For the text-containing cell, return its midpoint in (x, y) coordinate format. 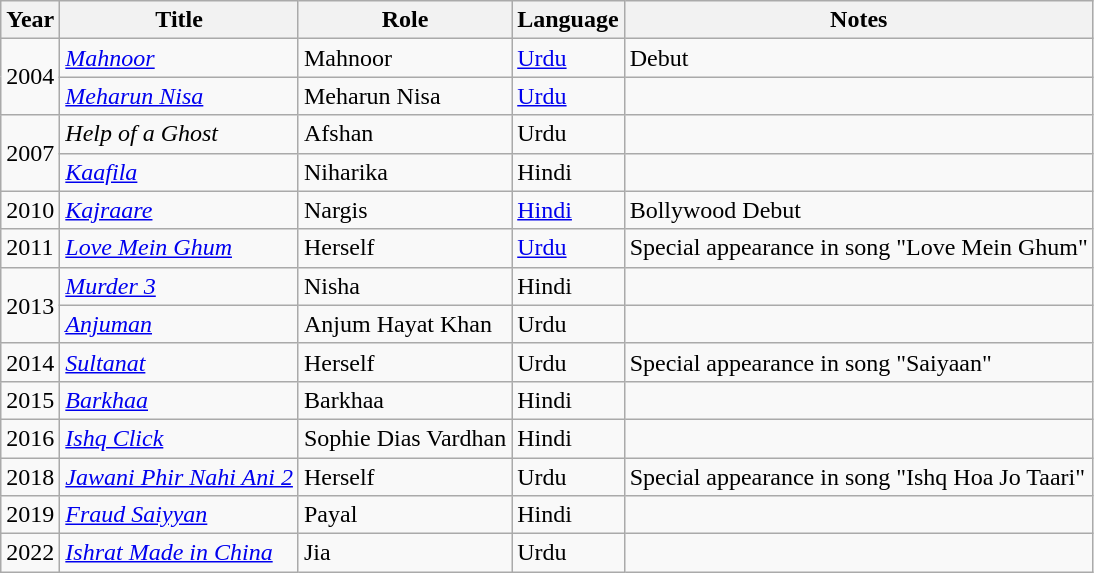
2007 (30, 153)
Kaafila (180, 172)
Debut (858, 58)
2014 (30, 362)
2016 (30, 438)
2019 (30, 515)
Jia (404, 553)
2013 (30, 305)
Love Mein Ghum (180, 248)
Niharika (404, 172)
Ishq Click (180, 438)
Title (180, 20)
Payal (404, 515)
Afshan (404, 134)
2022 (30, 553)
Nisha (404, 286)
Notes (858, 20)
Special appearance in song "Love Mein Ghum" (858, 248)
Year (30, 20)
Anjum Hayat Khan (404, 324)
Ishrat Made in China (180, 553)
Special appearance in song "Ishq Hoa Jo Taari" (858, 477)
Murder 3 (180, 286)
Help of a Ghost (180, 134)
2011 (30, 248)
Role (404, 20)
Nargis (404, 210)
Bollywood Debut (858, 210)
2004 (30, 77)
Anjuman (180, 324)
2010 (30, 210)
2018 (30, 477)
Kajraare (180, 210)
Fraud Saiyyan (180, 515)
Sultanat (180, 362)
Special appearance in song "Saiyaan" (858, 362)
Sophie Dias Vardhan (404, 438)
Language (568, 20)
2015 (30, 400)
Jawani Phir Nahi Ani 2 (180, 477)
